Extract the [X, Y] coordinate from the center of the cell holding the provided text.  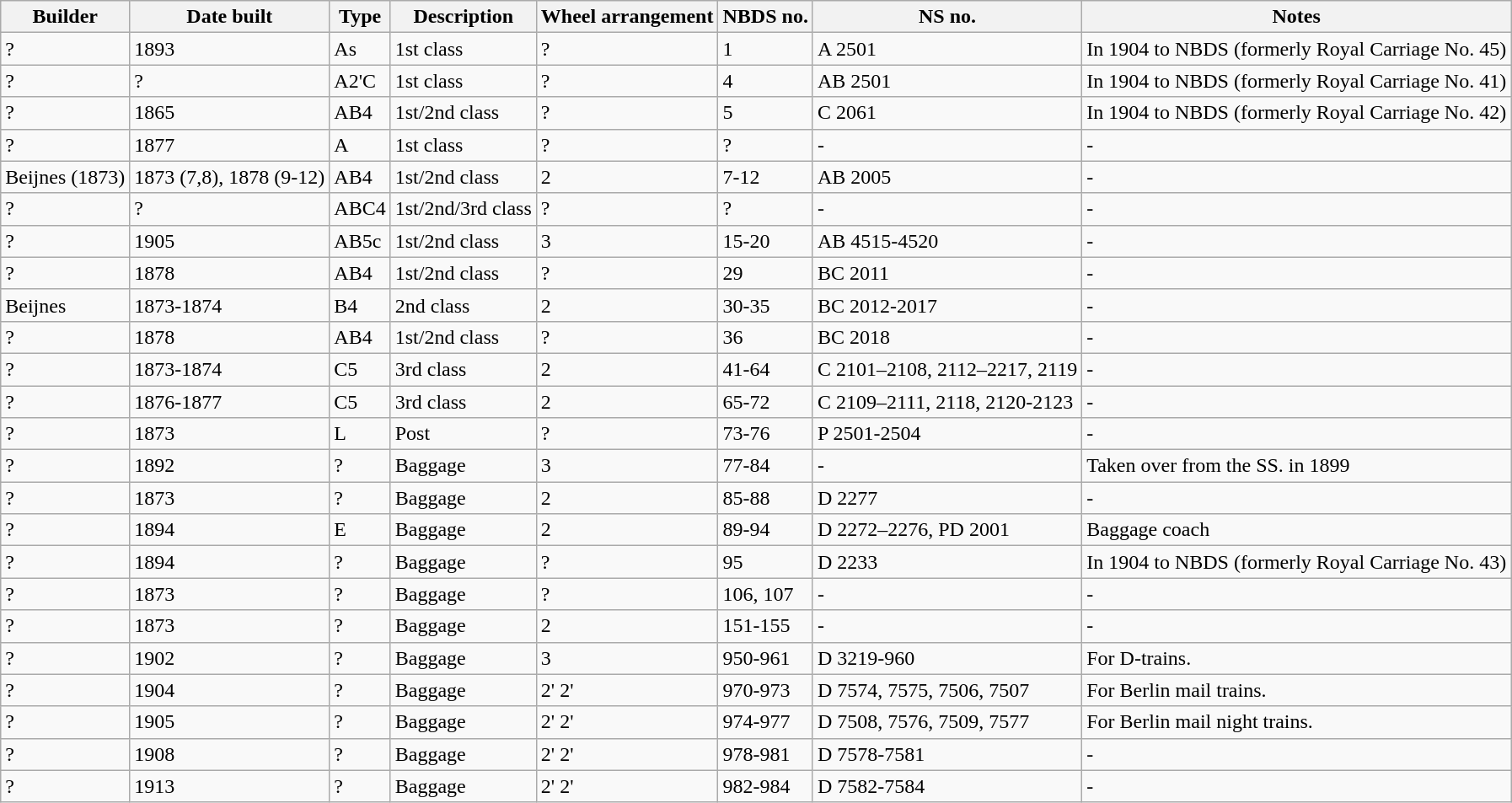
D 7578-7581 [947, 754]
970-973 [765, 690]
15-20 [765, 241]
1904 [229, 690]
A 2501 [947, 49]
73-76 [765, 434]
1873 (7,8), 1878 (9-12) [229, 177]
Builder [66, 17]
A [360, 145]
BC 2011 [947, 273]
D 3219-960 [947, 658]
1893 [229, 49]
E [360, 530]
974-977 [765, 722]
1865 [229, 113]
41-64 [765, 369]
AB 2501 [947, 81]
Notes [1296, 17]
1877 [229, 145]
36 [765, 337]
95 [765, 562]
106, 107 [765, 594]
5 [765, 113]
BC 2012-2017 [947, 305]
1902 [229, 658]
In 1904 to NBDS (formerly Royal Carriage No. 42) [1296, 113]
1892 [229, 466]
77-84 [765, 466]
30-35 [765, 305]
As [360, 49]
In 1904 to NBDS (formerly Royal Carriage No. 45) [1296, 49]
AB 4515-4520 [947, 241]
Type [360, 17]
982-984 [765, 786]
89-94 [765, 530]
ABC4 [360, 209]
For Berlin mail night trains. [1296, 722]
In 1904 to NBDS (formerly Royal Carriage No. 43) [1296, 562]
B4 [360, 305]
AB5c [360, 241]
NBDS no. [765, 17]
D 7508, 7576, 7509, 7577 [947, 722]
Baggage coach [1296, 530]
D 7574, 7575, 7506, 7507 [947, 690]
Wheel arrangement [627, 17]
AB 2005 [947, 177]
C 2061 [947, 113]
Post [464, 434]
NS no. [947, 17]
1913 [229, 786]
29 [765, 273]
C 2109–2111, 2118, 2120-2123 [947, 402]
1876-1877 [229, 402]
1st/2nd/3rd class [464, 209]
Beijnes [66, 305]
Taken over from the SS. in 1899 [1296, 466]
D 7582-7584 [947, 786]
1 [765, 49]
Date built [229, 17]
85-88 [765, 498]
BC 2018 [947, 337]
C 2101–2108, 2112–2217, 2119 [947, 369]
P 2501-2504 [947, 434]
1908 [229, 754]
D 2233 [947, 562]
950-961 [765, 658]
L [360, 434]
D 2277 [947, 498]
4 [765, 81]
For Berlin mail trains. [1296, 690]
2nd class [464, 305]
In 1904 to NBDS (formerly Royal Carriage No. 41) [1296, 81]
151-155 [765, 626]
978-981 [765, 754]
A2'C [360, 81]
7-12 [765, 177]
Description [464, 17]
D 2272–2276, PD 2001 [947, 530]
For D-trains. [1296, 658]
65-72 [765, 402]
Beijnes (1873) [66, 177]
